Find where the given text appears and provide that cell's center as (x, y) coordinate. 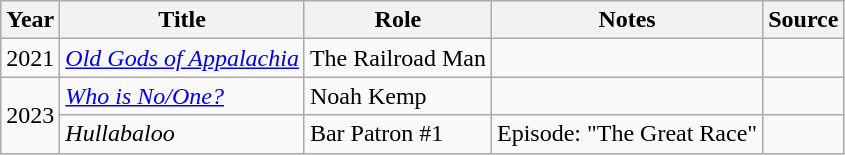
Year (30, 20)
Episode: "The Great Race" (626, 134)
Who is No/One? (182, 96)
Title (182, 20)
Notes (626, 20)
Noah Kemp (398, 96)
Old Gods of Appalachia (182, 58)
Bar Patron #1 (398, 134)
The Railroad Man (398, 58)
Source (804, 20)
2021 (30, 58)
Role (398, 20)
2023 (30, 115)
Hullabaloo (182, 134)
